Capture the cell that displays the provided text and extract its [x, y] central coordinate. 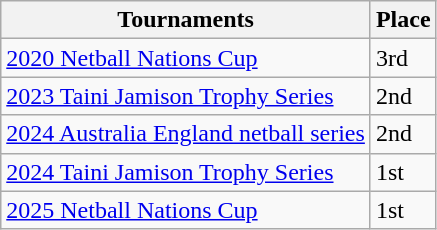
2024 Australia England netball series [186, 134]
Tournaments [186, 20]
Place [403, 20]
2023 Taini Jamison Trophy Series [186, 96]
3rd [403, 58]
2020 Netball Nations Cup [186, 58]
2025 Netball Nations Cup [186, 210]
2024 Taini Jamison Trophy Series [186, 172]
